Scan for the cell matching the given text and deliver its [X, Y] coordinate at center. 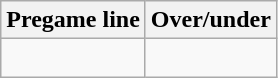
Pregame line [74, 20]
Over/under [210, 20]
